Return the [x, y] coordinate for the center point of the cell that contains the specified text.  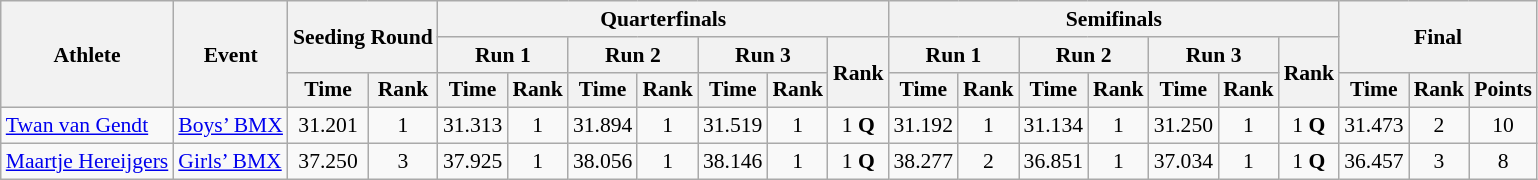
Boys’ BMX [230, 126]
31.201 [328, 126]
8 [1503, 162]
Athlete [88, 54]
38.277 [924, 162]
31.894 [602, 126]
31.134 [1054, 126]
36.457 [1374, 162]
Event [230, 54]
37.034 [1184, 162]
31.473 [1374, 126]
37.250 [328, 162]
31.192 [924, 126]
31.519 [732, 126]
Girls’ BMX [230, 162]
Quarterfinals [664, 19]
38.146 [732, 162]
31.313 [472, 126]
Maartje Hereijgers [88, 162]
Points [1503, 90]
Final [1438, 36]
38.056 [602, 162]
37.925 [472, 162]
Seeding Round [363, 36]
Twan van Gendt [88, 126]
31.250 [1184, 126]
Semifinals [1114, 19]
36.851 [1054, 162]
10 [1503, 126]
